Output the [x, y] coordinate of the center of the cell containing the given text.  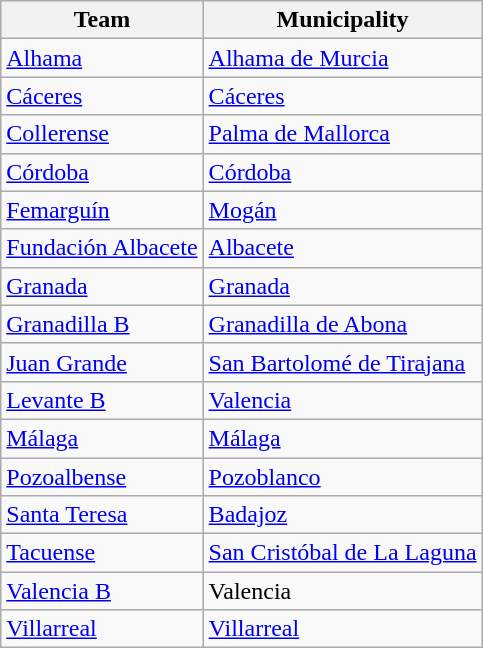
Femarguín [102, 210]
Albacete [342, 248]
Pozoblanco [342, 477]
Pozoalbense [102, 477]
Alhama [102, 58]
Levante B [102, 400]
Badajoz [342, 515]
San Bartolomé de Tirajana [342, 362]
Santa Teresa [102, 515]
Mogán [342, 210]
San Cristóbal de La Laguna [342, 553]
Collerense [102, 134]
Team [102, 20]
Juan Grande [102, 362]
Palma de Mallorca [342, 134]
Granadilla de Abona [342, 324]
Tacuense [102, 553]
Fundación Albacete [102, 248]
Granadilla B [102, 324]
Alhama de Murcia [342, 58]
Municipality [342, 20]
Valencia B [102, 591]
